Detect which cell encompasses the target text, then output its [X, Y] center coordinate. 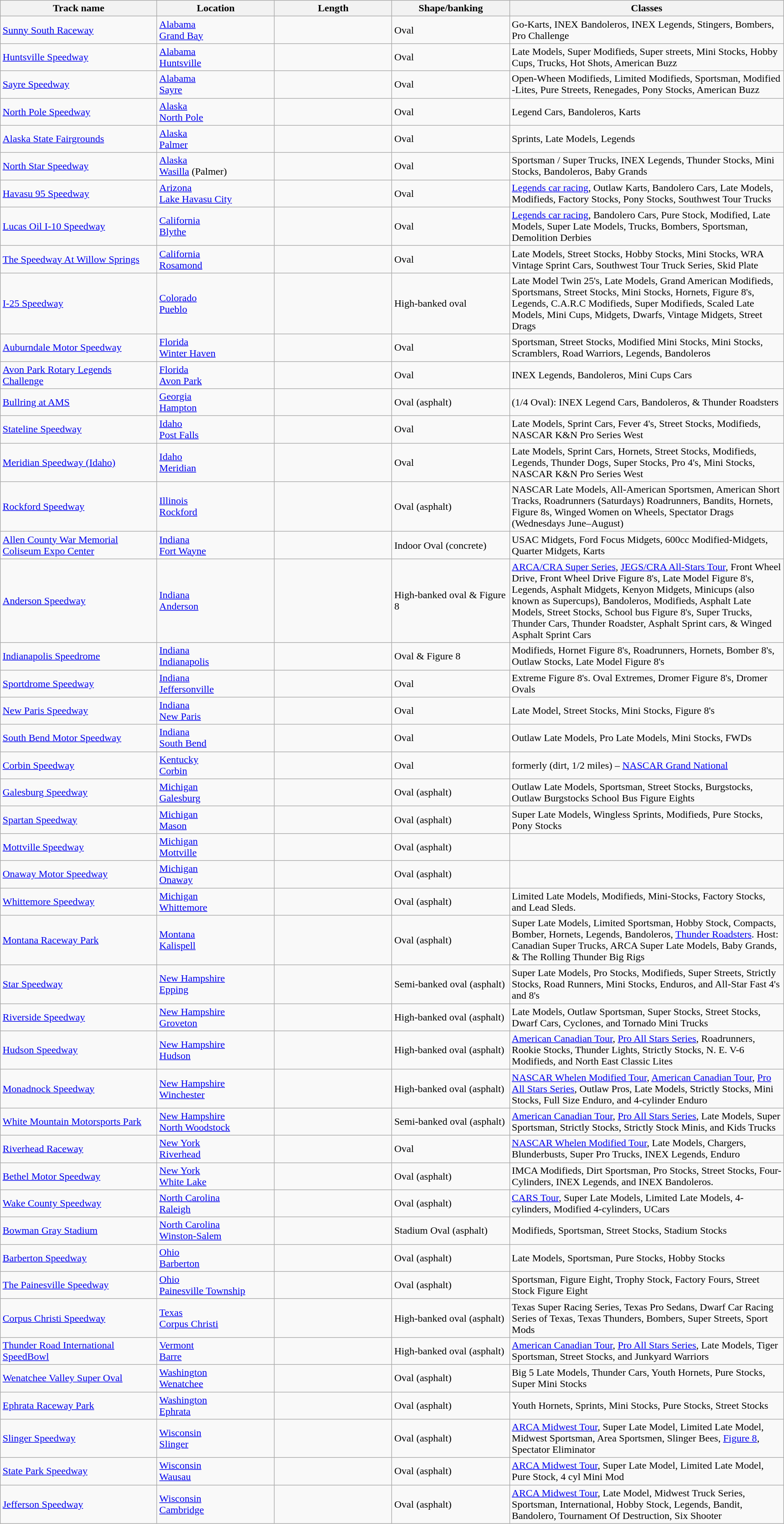
North CarolinaWinston-Salem [216, 1231]
Late Models, Super Modifieds, Super streets, Mini Stocks, Hobby Cups, Trucks, Hot Shots, American Buzz [647, 57]
Whittemore Speedway [79, 901]
IndianaJeffersonville [216, 684]
Bullring at AMS [79, 402]
Late Models, Sprint Cars, Hornets, Street Stocks, Modifieds, Legends, Thunder Dogs, Super Stocks, Pro 4's, Mini Stocks, NASCAR K&N Pro Series West [647, 462]
Anderson Speedway [79, 601]
Late Model, Street Stocks, Mini Stocks, Figure 8's [647, 710]
Sportsman / Super Trucks, INEX Legends, Thunder Stocks, Mini Stocks, Bandoleros, Baby Grands [647, 166]
The Painesville Speedway [79, 1285]
I-25 Speedway [79, 303]
VermontBarre [216, 1351]
Rockford Speedway [79, 507]
Corbin Speedway [79, 765]
Meridian Speedway (Idaho) [79, 462]
WashingtonEphrata [216, 1405]
ARCA Midwest Tour, Super Late Model, Limited Late Model, Pure Stock, 4 cyl Mini Mod [647, 1471]
ArizonaLake Havasu City [216, 194]
AlaskaWasilla (Palmer) [216, 166]
Super Late Models, Wingless Sprints, Modifieds, Pure Stocks, Pony Stocks [647, 819]
Star Speedway [79, 984]
New HampshireHudson [216, 1050]
MichiganWhittemore [216, 901]
(1/4 Oval): INEX Legend Cars, Bandoleros, & Thunder Roadsters [647, 402]
American Canadian Tour, Pro All Stars Series, Late Models, Tiger Sportsman, Street Stocks, and Junkyard Warriors [647, 1351]
Bowman Gray Stadium [79, 1231]
Extreme Figure 8's. Oval Extremes, Dromer Figure 8's, Dromer Ovals [647, 684]
Bethel Motor Speedway [79, 1176]
Location [216, 8]
Alaska State Fairgrounds [79, 139]
AlaskaNorth Pole [216, 111]
American Canadian Tour, Pro All Stars Series, Late Models, Super Sportsman, Strictly Stocks, Strictly Stock Minis, and Kids Trucks [647, 1122]
AlaskaPalmer [216, 139]
Open-Wheen Modifieds, Limited Modifieds, Sportsman, Modified -Lites, Pure Streets, Renegades, Pony Stocks, American Buzz [647, 85]
formerly (dirt, 1/2 miles) – NASCAR Grand National [647, 765]
INEX Legends, Bandoleros, Mini Cups Cars [647, 375]
IdahoPost Falls [216, 430]
Onaway Motor Speedway [79, 874]
Outlaw Late Models, Sportsman, Street Stocks, Burgstocks, Outlaw Burgstocks School Bus Figure Eights [647, 793]
KentuckyCorbin [216, 765]
NASCAR Whelen Modified Tour, Late Models, Chargers, Blunderbusts, Super Pro Trucks, INEX Legends, Enduro [647, 1149]
MichiganMottville [216, 847]
North CarolinaRaleigh [216, 1203]
AlabamaSayre [216, 85]
Indianapolis Speedrome [79, 656]
Ephrata Raceway Park [79, 1405]
Sportsman, Figure Eight, Trophy Stock, Factory Fours, Street Stock Figure Eight [647, 1285]
Auburndale Motor Speedway [79, 348]
Sportdrome Speedway [79, 684]
Riverside Speedway [79, 1017]
Huntsville Speedway [79, 57]
Hudson Speedway [79, 1050]
CaliforniaRosamond [216, 259]
Outlaw Late Models, Pro Late Models, Mini Stocks, FWDs [647, 738]
USAC Midgets, Ford Focus Midgets, 600cc Modified-Midgets, Quarter Midgets, Karts [647, 545]
Texas Super Racing Series, Texas Pro Sedans, Dwarf Car Racing Series of Texas, Texas Thunders, Bombers, Super Streets, Sport Mods [647, 1318]
White Mountain Motorsports Park [79, 1122]
Wake County Speedway [79, 1203]
New Paris Speedway [79, 710]
MichiganGalesburg [216, 793]
New YorkRiverhead [216, 1149]
OhioBarberton [216, 1258]
Stadium Oval (asphalt) [451, 1231]
TexasCorpus Christi [216, 1318]
OhioPainesville Township [216, 1285]
IdahoMeridian [216, 462]
New HampshireWinchester [216, 1089]
CARS Tour, Super Late Models, Limited Late Models, 4-cylinders, Modified 4-cylinders, UCars [647, 1203]
New HampshireNorth Woodstock [216, 1122]
Allen County War Memorial Coliseum Expo Center [79, 545]
Limited Late Models, Modifieds, Mini-Stocks, Factory Stocks, and Lead Sleds. [647, 901]
Late Models, Sprint Cars, Fever 4's, Street Stocks, Modifieds, NASCAR K&N Pro Series West [647, 430]
Sprints, Late Models, Legends [647, 139]
Avon Park Rotary Legends Challenge [79, 375]
Corpus Christi Speedway [79, 1318]
New YorkWhite Lake [216, 1176]
Legends car racing, Bandolero Cars, Pure Stock, Modified, Late Models, Super Late Models, Trucks, Bombers, Sportsman, Demolition Derbies [647, 226]
IndianaIndianapolis [216, 656]
FloridaAvon Park [216, 375]
Late Models, Street Stocks, Hobby Stocks, Mini Stocks, WRA Vintage Sprint Cars, Southwest Tour Truck Series, Skid Plate [647, 259]
Riverhead Raceway [79, 1149]
North Star Speedway [79, 166]
IMCA Modifieds, Dirt Sportsman, Pro Stocks, Street Stocks, Four-Cylinders, INEX Legends, and INEX Bandoleros. [647, 1176]
AlabamaGrand Bay [216, 30]
Barberton Speedway [79, 1258]
FloridaWinter Haven [216, 348]
Super Late Models, Pro Stocks, Modifieds, Super Streets, Strictly Stocks, Road Runners, Mini Stocks, Enduros, and All-Star Fast 4's and 8's [647, 984]
Youth Hornets, Sprints, Mini Stocks, Pure Stocks, Street Stocks [647, 1405]
Classes [647, 8]
High-banked oval & Figure 8 [451, 601]
North Pole Speedway [79, 111]
Havasu 95 Speedway [79, 194]
Mottville Speedway [79, 847]
WashingtonWenatchee [216, 1378]
Go-Karts, INEX Bandoleros, INEX Legends, Stingers, Bombers, Pro Challenge [647, 30]
Modifieds, Sportsman, Street Stocks, Stadium Stocks [647, 1231]
MichiganMason [216, 819]
WisconsinCambridge [216, 1504]
Sportsman, Street Stocks, Modified Mini Stocks, Mini Stocks, Scramblers, Road Warriors, Legends, Bandoleros [647, 348]
Shape/banking [451, 8]
GeorgiaHampton [216, 402]
Slinger Speedway [79, 1439]
Legend Cars, Bandoleros, Karts [647, 111]
ColoradoPueblo [216, 303]
Montana Raceway Park [79, 940]
New HampshireGroveton [216, 1017]
Late Models, Outlaw Sportsman, Super Stocks, Street Stocks, Dwarf Cars, Cyclones, and Tornado Mini Trucks [647, 1017]
MontanaKalispell [216, 940]
Sayre Speedway [79, 85]
Big 5 Late Models, Thunder Cars, Youth Hornets, Pure Stocks, Super Mini Stocks [647, 1378]
Length [333, 8]
IndianaNew Paris [216, 710]
Stateline Speedway [79, 430]
Spartan Speedway [79, 819]
Galesburg Speedway [79, 793]
Thunder Road International SpeedBowl [79, 1351]
IndianaFort Wayne [216, 545]
IllinoisRockford [216, 507]
High-banked oval [451, 303]
WisconsinSlinger [216, 1439]
IndianaSouth Bend [216, 738]
State Park Speedway [79, 1471]
Track name [79, 8]
South Bend Motor Speedway [79, 738]
Modifieds, Hornet Figure 8's, Roadrunners, Hornets, Bomber 8's, Outlaw Stocks, Late Model Figure 8's [647, 656]
Lucas Oil I-10 Speedway [79, 226]
Wenatchee Valley Super Oval [79, 1378]
WisconsinWausau [216, 1471]
Legends car racing, Outlaw Karts, Bandolero Cars, Late Models, Modifieds, Factory Stocks, Pony Stocks, Southwest Tour Trucks [647, 194]
ARCA Midwest Tour, Super Late Model, Limited Late Model, Midwest Sportsman, Area Sportsmen, Slinger Bees, Figure 8, Spectator Eliminator [647, 1439]
MichiganOnaway [216, 874]
Monadnock Speedway [79, 1089]
CaliforniaBlythe [216, 226]
Jefferson Speedway [79, 1504]
New HampshireEpping [216, 984]
AlabamaHuntsville [216, 57]
The Speedway At Willow Springs [79, 259]
Late Models, Sportsman, Pure Stocks, Hobby Stocks [647, 1258]
Oval & Figure 8 [451, 656]
Sunny South Raceway [79, 30]
IndianaAnderson [216, 601]
Indoor Oval (concrete) [451, 545]
